Provide the [X, Y] coordinate of the cell's center where the given text is located.  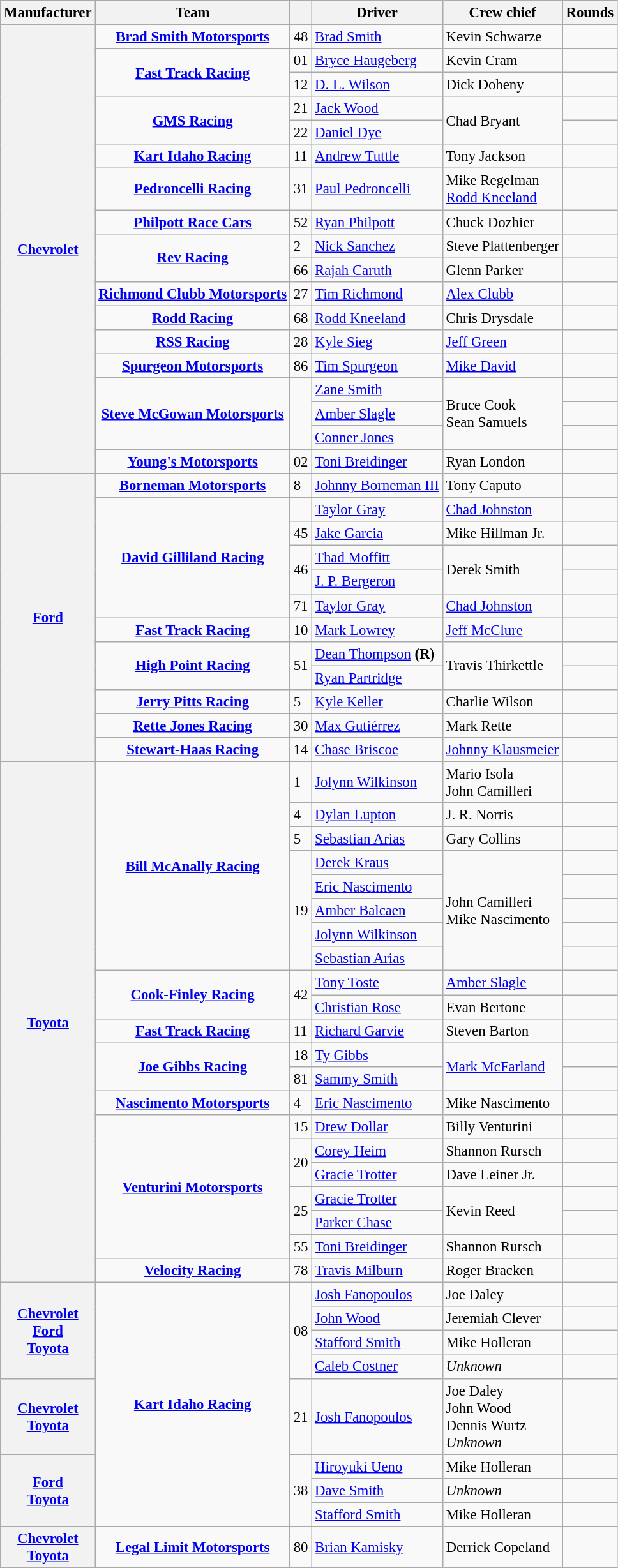
Steve Plattenberger [502, 246]
Dylan Lupton [377, 815]
68 [300, 318]
Jerry Pitts Racing [193, 702]
Nascimento Motorsports [193, 1103]
Chris Drysdale [502, 318]
Kevin Reed [502, 1210]
Rounds [590, 13]
Jeff McClure [502, 630]
42 [300, 994]
Brad Smith Motorsports [193, 37]
48 [300, 37]
01 [300, 61]
Derek Smith [502, 569]
20 [300, 1163]
10 [300, 630]
Richard Garvie [377, 1031]
Mike Regelman Rodd Kneeland [502, 189]
Joe Daley John Wood Dennis Wurtz Unknown [502, 1417]
Conner Jones [377, 438]
Tony Jackson [502, 156]
Drew Dollar [377, 1127]
02 [300, 462]
RSS Racing [193, 342]
Driver [377, 13]
Tony Caputo [502, 486]
Tim Spurgeon [377, 366]
Brian Kamisky [377, 1547]
38 [300, 1491]
51 [300, 665]
Alex Clubb [502, 294]
Jack Wood [377, 108]
J. R. Norris [502, 815]
John Camilleri Mike Nascimento [502, 911]
1 [300, 782]
Johnny Klausmeier [502, 750]
27 [300, 294]
71 [300, 606]
Mario Isola John Camilleri [502, 782]
Legal Limit Motorsports [193, 1547]
Derek Kraus [377, 863]
2 [300, 246]
Dick Doheny [502, 85]
Rette Jones Racing [193, 726]
78 [300, 1271]
Bruce Cook Sean Samuels [502, 414]
Crew chief [502, 13]
Dean Thompson (R) [377, 653]
80 [300, 1547]
Rodd Racing [193, 318]
Kyle Keller [377, 702]
Parker Chase [377, 1223]
Zane Smith [377, 390]
Bill McAnally Racing [193, 866]
Chevrolet Ford Toyota [48, 1331]
High Point Racing [193, 665]
Glenn Parker [502, 270]
D. L. Wilson [377, 85]
Nick Sanchez [377, 246]
Rev Racing [193, 258]
45 [300, 534]
Mike Hillman Jr. [502, 534]
Travis Thirkettle [502, 665]
Joe Daley [502, 1295]
Ryan London [502, 462]
Ryan Partridge [377, 678]
Venturini Motorsports [193, 1187]
Mike David [502, 366]
Borneman Motorsports [193, 486]
Sammy Smith [377, 1079]
Mark Rette [502, 726]
John Wood [377, 1318]
Andrew Tuttle [377, 156]
Christian Rose [377, 1007]
David Gilliland Racing [193, 558]
Ty Gibbs [377, 1055]
Cook-Finley Racing [193, 994]
J. P. Bergeron [377, 582]
Paul Pedroncelli [377, 189]
Brad Smith [377, 37]
Tony Toste [377, 983]
Caleb Costner [377, 1367]
Charlie Wilson [502, 702]
Chase Briscoe [377, 750]
Jake Garcia [377, 534]
Gary Collins [502, 839]
Jeff Green [502, 342]
Richmond Clubb Motorsports [193, 294]
86 [300, 366]
Steven Barton [502, 1031]
66 [300, 270]
Mark Lowrey [377, 630]
Hiroyuki Ueno [377, 1467]
08 [300, 1331]
Chuck Dozhier [502, 222]
52 [300, 222]
Evan Bertone [502, 1007]
Kyle Sieg [377, 342]
25 [300, 1210]
81 [300, 1079]
Johnny Borneman III [377, 486]
12 [300, 85]
Steve McGowan Motorsports [193, 414]
19 [300, 911]
Mike Nascimento [502, 1103]
Philpott Race Cars [193, 222]
Bryce Haugeberg [377, 61]
Pedroncelli Racing [193, 189]
Jeremiah Clever [502, 1318]
Rodd Kneeland [377, 318]
Thad Moffitt [377, 558]
15 [300, 1127]
46 [300, 569]
Ford [48, 618]
18 [300, 1055]
Max Gutiérrez [377, 726]
Kevin Cram [502, 61]
Kevin Schwarze [502, 37]
Chad Bryant [502, 120]
Daniel Dye [377, 133]
Rajah Caruth [377, 270]
Spurgeon Motorsports [193, 366]
Roger Bracken [502, 1271]
Travis Milburn [377, 1271]
Young's Motorsports [193, 462]
Mark McFarland [502, 1067]
55 [300, 1247]
GMS Racing [193, 120]
Joe Gibbs Racing [193, 1067]
Corey Heim [377, 1151]
31 [300, 189]
Ford Toyota [48, 1491]
Tim Richmond [377, 294]
Dave Smith [377, 1490]
Ryan Philpott [377, 222]
Velocity Racing [193, 1271]
Team [193, 13]
Manufacturer [48, 13]
Billy Venturini [502, 1127]
14 [300, 750]
8 [300, 486]
30 [300, 726]
Toyota [48, 1022]
Amber Balcaen [377, 911]
22 [300, 133]
Derrick Copeland [502, 1547]
Chevrolet [48, 250]
28 [300, 342]
Dave Leiner Jr. [502, 1175]
Stewart-Haas Racing [193, 750]
